Return the [x, y] coordinate for the center point of the cell that contains the specified text.  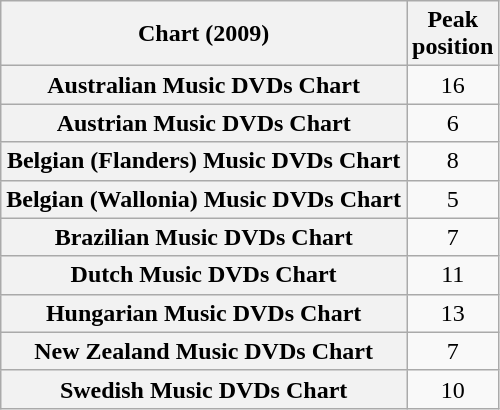
Chart (2009) [204, 34]
Dutch Music DVDs Chart [204, 275]
10 [452, 389]
6 [452, 123]
13 [452, 313]
Belgian (Wallonia) Music DVDs Chart [204, 199]
Austrian Music DVDs Chart [204, 123]
Belgian (Flanders) Music DVDs Chart [204, 161]
11 [452, 275]
Brazilian Music DVDs Chart [204, 237]
New Zealand Music DVDs Chart [204, 351]
8 [452, 161]
Australian Music DVDs Chart [204, 85]
5 [452, 199]
Peakposition [452, 34]
Swedish Music DVDs Chart [204, 389]
Hungarian Music DVDs Chart [204, 313]
16 [452, 85]
